Capture the cell that displays the provided text and extract its (x, y) central coordinate. 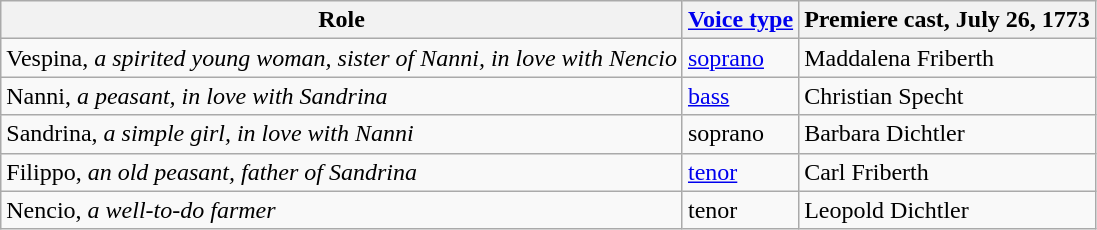
Premiere cast, July 26, 1773 (948, 20)
Vespina, a spirited young woman, sister of Nanni, in love with Nencio (342, 58)
Filippo, an old peasant, father of Sandrina (342, 172)
Barbara Dichtler (948, 134)
Voice type (740, 20)
Carl Friberth (948, 172)
Christian Specht (948, 96)
Sandrina, a simple girl, in love with Nanni (342, 134)
bass (740, 96)
Role (342, 20)
Nencio, a well-to-do farmer (342, 210)
Nanni, a peasant, in love with Sandrina (342, 96)
Leopold Dichtler (948, 210)
Maddalena Friberth (948, 58)
